Capture the cell that displays the provided text and extract its [X, Y] central coordinate. 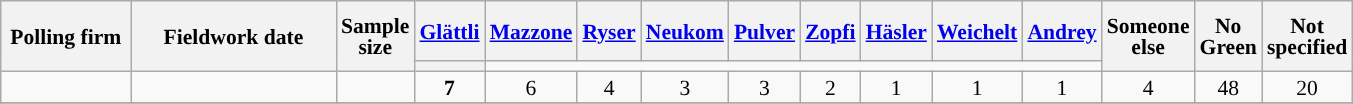
Samplesize [375, 36]
Notspecified [1307, 36]
Pulver [764, 31]
Glättli [449, 31]
NoGreen [1228, 36]
6 [532, 86]
Neukom [685, 31]
Mazzone [532, 31]
Häsler [896, 31]
Zopfi [830, 31]
48 [1228, 86]
Someoneelse [1148, 36]
Fieldwork date [234, 36]
2 [830, 86]
7 [449, 86]
Andrey [1062, 31]
Polling firm [66, 36]
20 [1307, 86]
Ryser [608, 31]
Weichelt [977, 31]
